Determine the [x, y] coordinate at the center of the cell enclosing the given text.  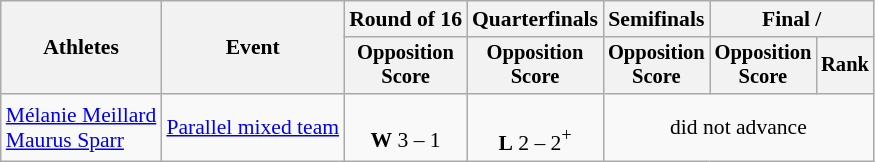
Parallel mixed team [252, 128]
Quarterfinals [535, 19]
Mélanie MeillardMaurus Sparr [82, 128]
L 2 – 2+ [535, 128]
Rank [845, 66]
Event [252, 48]
Round of 16 [406, 19]
Final / [792, 19]
Semifinals [656, 19]
did not advance [738, 128]
Athletes [82, 48]
W 3 – 1 [406, 128]
